From the cell containing the given text, extract its center point as [x, y] coordinate. 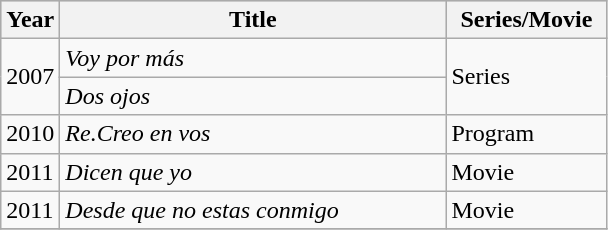
2010 [30, 134]
Voy por más [253, 58]
2007 [30, 77]
Program [526, 134]
Re.Creo en vos [253, 134]
Year [30, 20]
Dos ojos [253, 96]
Desde que no estas conmigo [253, 210]
Dicen que yo [253, 172]
Title [253, 20]
Series/Movie [526, 20]
Series [526, 77]
